Return (X, Y) of the center of cell containing provided text 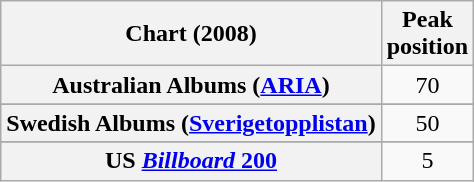
70 (427, 85)
Australian Albums (ARIA) (191, 85)
Swedish Albums (Sverigetopplistan) (191, 123)
Chart (2008) (191, 34)
US Billboard 200 (191, 161)
Peakposition (427, 34)
50 (427, 123)
5 (427, 161)
